Capture the cell that displays the provided text and extract its (x, y) central coordinate. 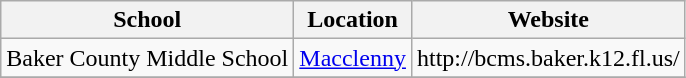
Website (548, 20)
Macclenny (353, 58)
Location (353, 20)
School (148, 20)
Baker County Middle School (148, 58)
http://bcms.baker.k12.fl.us/ (548, 58)
